Output the (x, y) coordinate of the center of the cell containing the given text.  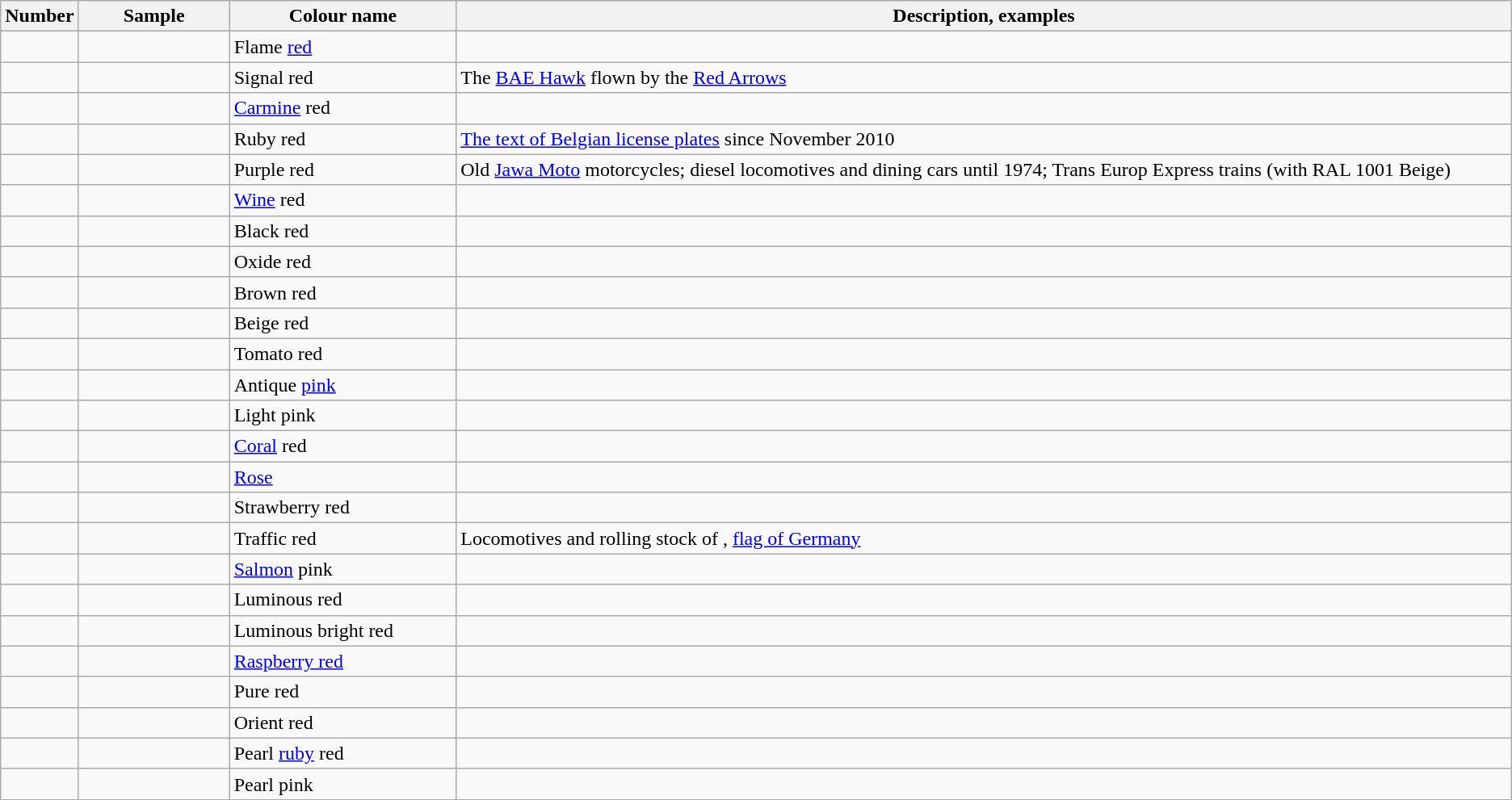
Flame red (342, 47)
Wine red (342, 200)
Ruby red (342, 139)
Tomato red (342, 354)
Rose (342, 477)
Signal red (342, 77)
Pure red (342, 692)
Luminous red (342, 600)
Black red (342, 231)
Number (40, 16)
Carmine red (342, 108)
Purple red (342, 170)
Antique pink (342, 385)
Old Jawa Moto motorcycles; diesel locomotives and dining cars until 1974; Trans Europ Express trains (with RAL 1001 Beige) (984, 170)
Pearl ruby red (342, 753)
Pearl pink (342, 784)
Description, examples (984, 16)
Orient red (342, 723)
Beige red (342, 323)
Light pink (342, 416)
Strawberry red (342, 508)
The text of Belgian license plates since November 2010 (984, 139)
Oxide red (342, 262)
The BAE Hawk flown by the Red Arrows (984, 77)
Brown red (342, 292)
Locomotives and rolling stock of , flag of Germany (984, 538)
Raspberry red (342, 661)
Traffic red (342, 538)
Salmon pink (342, 569)
Luminous bright red (342, 630)
Sample (153, 16)
Coral red (342, 446)
Colour name (342, 16)
